Provide the (x, y) coordinate of the cell's center where the given text is located.  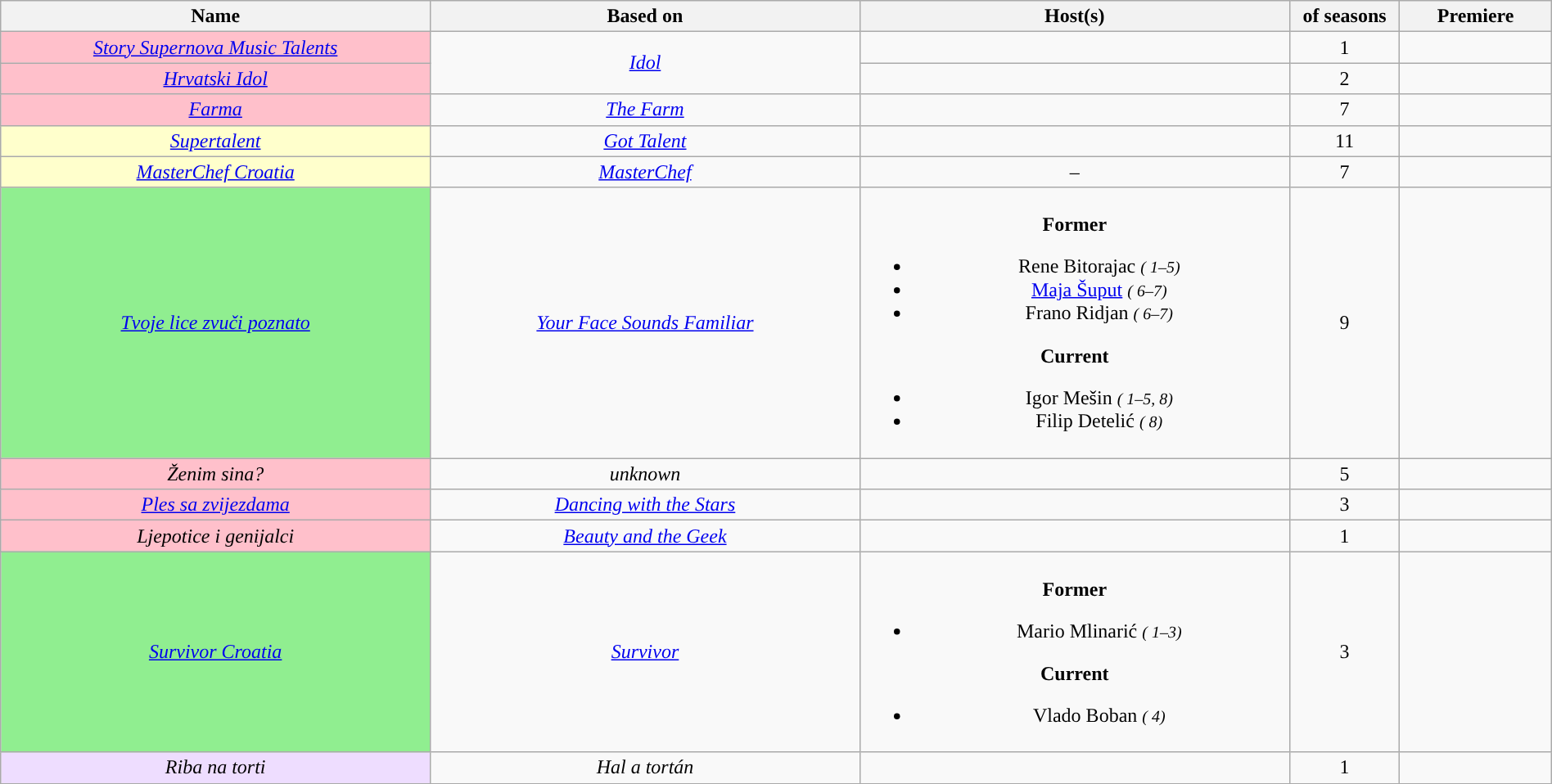
– (1074, 172)
Hal a tortán (645, 768)
The Farm (645, 110)
Beauty and the Geek (645, 536)
Ljepotice i genijalci (216, 536)
Supertalent (216, 141)
of seasons (1344, 16)
Story Supernova Music Talents (216, 47)
MasterChef Croatia (216, 172)
11 (1344, 141)
Survivor (645, 651)
FormerMario Mlinarić ( 1–3)CurrentVlado Boban ( 4) (1074, 651)
Host(s) (1074, 16)
Farma (216, 110)
Ženim sina? (216, 474)
Hrvatski Idol (216, 79)
Tvoje lice zvuči poznato (216, 322)
Dancing with the Stars (645, 505)
Premiere (1475, 16)
2 (1344, 79)
MasterChef (645, 172)
Ples sa zvijezdama (216, 505)
Idol (645, 63)
Riba na torti (216, 768)
Survivor Croatia (216, 651)
Got Talent (645, 141)
FormerRene Bitorajac ( 1–5)Maja Šuput ( 6–7)Frano Ridjan ( 6–7)CurrentIgor Mešin ( 1–5, 8)Filip Detelić ( 8) (1074, 322)
Based on (645, 16)
Your Face Sounds Familiar (645, 322)
9 (1344, 322)
5 (1344, 474)
unknown (645, 474)
Name (216, 16)
